Capture the cell that displays the provided text and extract its (x, y) central coordinate. 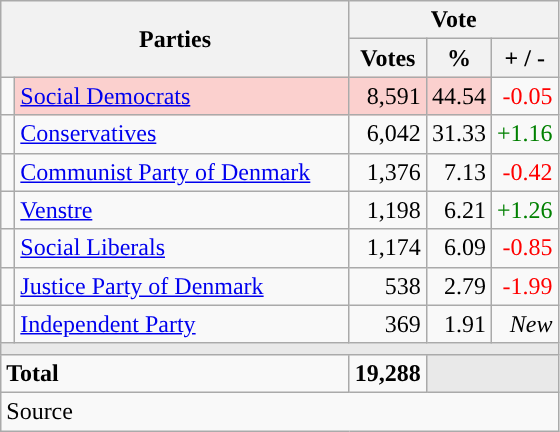
Venstre (182, 210)
6.09 (458, 248)
-0.85 (524, 248)
2.79 (458, 286)
Conservatives (182, 134)
% (458, 58)
-1.99 (524, 286)
+1.16 (524, 134)
1.91 (458, 324)
+ / - (524, 58)
+1.26 (524, 210)
Communist Party of Denmark (182, 172)
6,042 (388, 134)
19,288 (388, 373)
1,198 (388, 210)
Votes (388, 58)
Justice Party of Denmark (182, 286)
Total (176, 373)
538 (388, 286)
Social Democrats (182, 96)
8,591 (388, 96)
44.54 (458, 96)
Source (280, 411)
1,376 (388, 172)
Social Liberals (182, 248)
31.33 (458, 134)
-0.05 (524, 96)
6.21 (458, 210)
-0.42 (524, 172)
1,174 (388, 248)
369 (388, 324)
New (524, 324)
7.13 (458, 172)
Independent Party (182, 324)
Vote (454, 20)
Parties (176, 39)
